Find where the given text appears and provide that cell's center as [X, Y] coordinate. 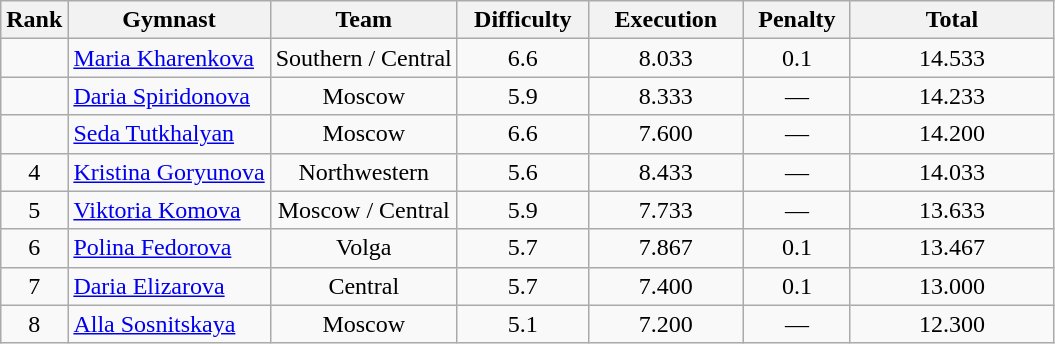
8.433 [666, 172]
Difficulty [522, 20]
Viktoria Komova [169, 210]
Rank [34, 20]
6 [34, 248]
12.300 [952, 324]
7 [34, 286]
Polina Fedorova [169, 248]
5.1 [522, 324]
8.333 [666, 96]
14.533 [952, 58]
Execution [666, 20]
Daria Elizarova [169, 286]
13.000 [952, 286]
Southern / Central [364, 58]
8.033 [666, 58]
Maria Kharenkova [169, 58]
Central [364, 286]
4 [34, 172]
Penalty [796, 20]
Seda Tutkhalyan [169, 134]
7.733 [666, 210]
Moscow / Central [364, 210]
7.400 [666, 286]
Alla Sosnitskaya [169, 324]
14.033 [952, 172]
7.200 [666, 324]
13.467 [952, 248]
14.200 [952, 134]
7.600 [666, 134]
Team [364, 20]
5 [34, 210]
14.233 [952, 96]
5.6 [522, 172]
Daria Spiridonova [169, 96]
Kristina Goryunova [169, 172]
Gymnast [169, 20]
Volga [364, 248]
7.867 [666, 248]
Total [952, 20]
Northwestern [364, 172]
8 [34, 324]
13.633 [952, 210]
